Return the [X, Y] coordinate for the center point of the cell that contains the specified text.  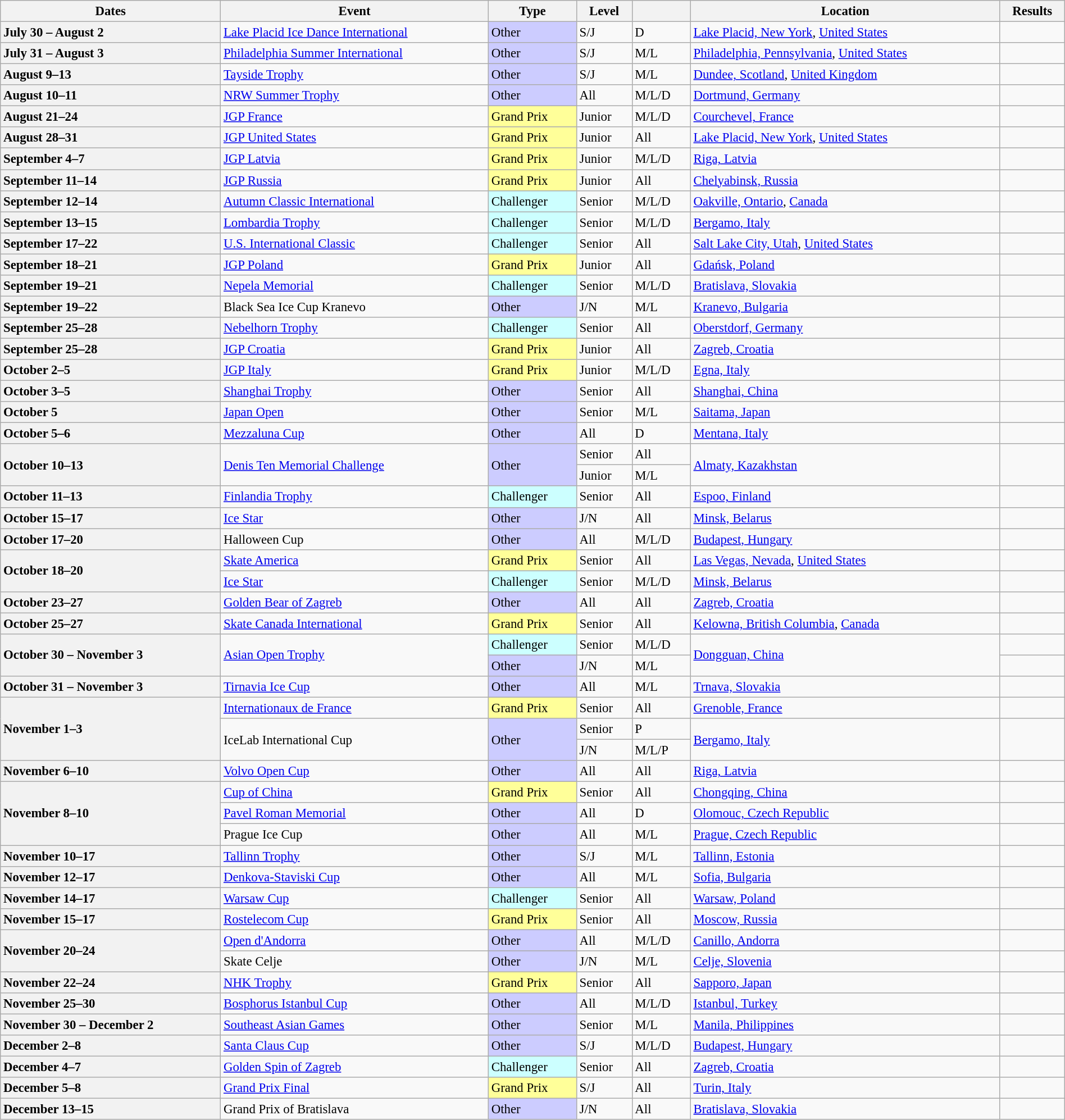
Location [845, 11]
August 21–24 [111, 117]
Asian Open Trophy [355, 655]
Grand Prix of Bratislava [355, 1109]
Lake Placid Ice Dance International [355, 33]
Rostelecom Cup [355, 919]
Canillo, Andorra [845, 940]
Dortmund, Germany [845, 95]
Event [355, 11]
IceLab International Cup [355, 739]
Sapporo, Japan [845, 982]
Warsaw, Poland [845, 898]
December 2–8 [111, 1046]
NHK Trophy [355, 982]
Halloween Cup [355, 539]
October 18–20 [111, 571]
November 30 – December 2 [111, 1025]
Pavel Roman Memorial [355, 814]
P [661, 729]
October 25–27 [111, 623]
Tallinn Trophy [355, 856]
December 13–15 [111, 1109]
October 17–20 [111, 539]
September 4–7 [111, 159]
Oakville, Ontario, Canada [845, 201]
Golden Spin of Zagreb [355, 1067]
Shanghai Trophy [355, 391]
November 6–10 [111, 771]
October 15–17 [111, 518]
November 1–3 [111, 729]
Kelowna, British Columbia, Canada [845, 623]
November 22–24 [111, 982]
Nepela Memorial [355, 286]
November 10–17 [111, 856]
Chongqing, China [845, 793]
Espoo, Finland [845, 497]
Results [1032, 11]
Sofia, Bulgaria [845, 877]
U.S. International Classic [355, 243]
September 18–21 [111, 265]
Internationaux de France [355, 708]
July 31 – August 3 [111, 53]
Mentana, Italy [845, 434]
November 8–10 [111, 813]
Philadelphia Summer International [355, 53]
October 30 – November 3 [111, 655]
Dates [111, 11]
Manila, Philippines [845, 1025]
Grenoble, France [845, 708]
Salt Lake City, Utah, United States [845, 243]
Japan Open [355, 412]
JGP France [355, 117]
Open d'Andorra [355, 940]
Denis Ten Memorial Challenge [355, 465]
Chelyabinsk, Russia [845, 180]
October 3–5 [111, 391]
September 17–22 [111, 243]
Mezzaluna Cup [355, 434]
August 28–31 [111, 138]
JGP Croatia [355, 349]
Tallinn, Estonia [845, 856]
M/L/P [661, 750]
Level [604, 11]
Celje, Slovenia [845, 962]
December 4–7 [111, 1067]
Olomouc, Czech Republic [845, 814]
Trnava, Slovakia [845, 687]
JGP Russia [355, 180]
Tirnavia Ice Cup [355, 687]
Cup of China [355, 793]
Istanbul, Turkey [845, 1004]
October 31 – November 3 [111, 687]
Saitama, Japan [845, 412]
Philadelphia, Pennsylvania, United States [845, 53]
Golden Bear of Zagreb [355, 603]
December 5–8 [111, 1088]
Denkova-Staviski Cup [355, 877]
Dongguan, China [845, 655]
September 19–22 [111, 307]
Las Vegas, Nevada, United States [845, 560]
Skate Celje [355, 962]
November 20–24 [111, 950]
Nebelhorn Trophy [355, 328]
JGP United States [355, 138]
July 30 – August 2 [111, 33]
Gdańsk, Poland [845, 265]
Bosphorus Istanbul Cup [355, 1004]
Tayside Trophy [355, 75]
August 9–13 [111, 75]
Southeast Asian Games [355, 1025]
September 19–21 [111, 286]
Grand Prix Final [355, 1088]
August 10–11 [111, 95]
Almaty, Kazakhstan [845, 465]
October 23–27 [111, 603]
Lombardia Trophy [355, 222]
NRW Summer Trophy [355, 95]
Skate America [355, 560]
Volvo Open Cup [355, 771]
Autumn Classic International [355, 201]
October 11–13 [111, 497]
Oberstdorf, Germany [845, 328]
October 5 [111, 412]
JGP Poland [355, 265]
Finlandia Trophy [355, 497]
October 2–5 [111, 370]
September 11–14 [111, 180]
Courchevel, France [845, 117]
Kranevo, Bulgaria [845, 307]
October 10–13 [111, 465]
Black Sea Ice Cup Kranevo [355, 307]
Turin, Italy [845, 1088]
Prague, Czech Republic [845, 835]
Shanghai, China [845, 391]
November 12–17 [111, 877]
October 5–6 [111, 434]
Skate Canada International [355, 623]
Dundee, Scotland, United Kingdom [845, 75]
November 15–17 [111, 919]
Moscow, Russia [845, 919]
JGP Italy [355, 370]
JGP Latvia [355, 159]
Warsaw Cup [355, 898]
Prague Ice Cup [355, 835]
Egna, Italy [845, 370]
Santa Claus Cup [355, 1046]
September 12–14 [111, 201]
Type [532, 11]
November 14–17 [111, 898]
November 25–30 [111, 1004]
September 13–15 [111, 222]
